Provide the [x, y] coordinate of the cell's center where the given text is located.  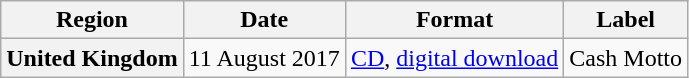
Format [454, 20]
Label [626, 20]
CD, digital download [454, 58]
United Kingdom [92, 58]
Cash Motto [626, 58]
Date [264, 20]
11 August 2017 [264, 58]
Region [92, 20]
